From the cell containing the given text, extract its center point as [x, y] coordinate. 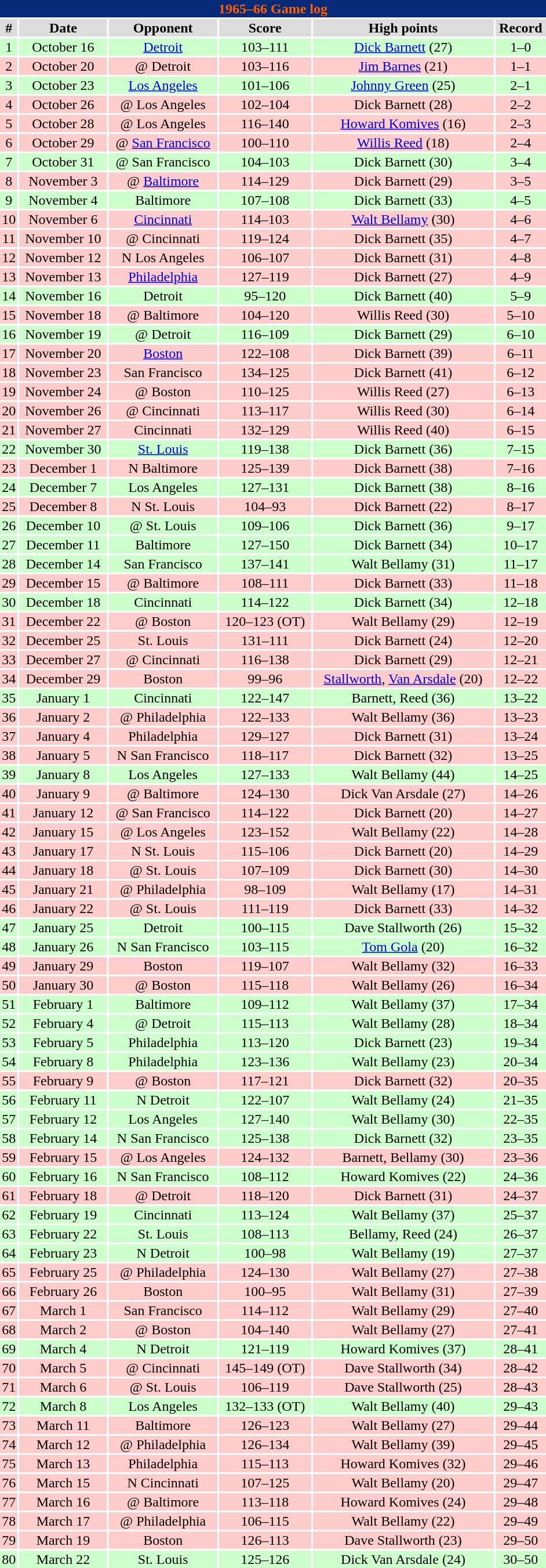
127–131 [265, 487]
104–103 [265, 162]
129–127 [265, 736]
15 [9, 315]
Willis Reed (40) [403, 430]
6–15 [520, 430]
107–109 [265, 870]
111–119 [265, 908]
November 26 [63, 411]
N Cincinnati [163, 1483]
126–123 [265, 1425]
122–108 [265, 353]
January 12 [63, 813]
122–133 [265, 717]
125–138 [265, 1138]
March 1 [63, 1310]
70 [9, 1368]
14–32 [520, 908]
October 23 [63, 85]
N Baltimore [163, 468]
20–35 [520, 1081]
20 [9, 411]
13–22 [520, 698]
19–34 [520, 1042]
12 [9, 258]
Walt Bellamy (24) [403, 1100]
29–43 [520, 1406]
January 22 [63, 908]
9 [9, 200]
54 [9, 1062]
127–119 [265, 277]
7–15 [520, 449]
102–104 [265, 104]
132–129 [265, 430]
6–10 [520, 334]
February 8 [63, 1062]
Dick Barnett (41) [403, 372]
107–108 [265, 200]
March 15 [63, 1483]
15–32 [520, 928]
58 [9, 1138]
114–112 [265, 1310]
51 [9, 1004]
110–125 [265, 392]
January 15 [63, 832]
14–26 [520, 794]
32 [9, 640]
125–126 [265, 1559]
122–107 [265, 1100]
14–29 [520, 851]
March 2 [63, 1330]
80 [9, 1559]
101–106 [265, 85]
1 [9, 47]
February 26 [63, 1291]
2–1 [520, 85]
17–34 [520, 1004]
56 [9, 1100]
43 [9, 851]
19 [9, 392]
52 [9, 1023]
December 25 [63, 640]
14–31 [520, 889]
10 [9, 219]
29–49 [520, 1521]
1–0 [520, 47]
Howard Komives (22) [403, 1176]
64 [9, 1253]
9–17 [520, 526]
2–3 [520, 124]
Barnett, Bellamy (30) [403, 1157]
January 8 [63, 774]
February 12 [63, 1119]
February 19 [63, 1215]
123–136 [265, 1062]
7–16 [520, 468]
11–17 [520, 564]
31 [9, 621]
46 [9, 908]
March 16 [63, 1502]
126–113 [265, 1540]
120–123 (OT) [265, 621]
January 9 [63, 794]
November 12 [63, 258]
2–2 [520, 104]
Date [63, 28]
February 1 [63, 1004]
4–6 [520, 219]
12–19 [520, 621]
4–7 [520, 238]
March 13 [63, 1464]
Dick Barnett (22) [403, 506]
December 18 [63, 602]
12–18 [520, 602]
Walt Bellamy (20) [403, 1483]
137–141 [265, 564]
14–25 [520, 774]
27–39 [520, 1291]
39 [9, 774]
4–9 [520, 277]
131–111 [265, 640]
January 29 [63, 966]
January 5 [63, 755]
127–140 [265, 1119]
77 [9, 1502]
Dick Van Arsdale (24) [403, 1559]
53 [9, 1042]
Score [265, 28]
Walt Bellamy (40) [403, 1406]
13–24 [520, 736]
Walt Bellamy (19) [403, 1253]
Dick Barnett (28) [403, 104]
4 [9, 104]
November 30 [63, 449]
Howard Komives (24) [403, 1502]
Walt Bellamy (26) [403, 985]
108–112 [265, 1176]
118–120 [265, 1196]
127–150 [265, 545]
79 [9, 1540]
124–132 [265, 1157]
66 [9, 1291]
100–115 [265, 928]
December 15 [63, 583]
38 [9, 755]
8–17 [520, 506]
41 [9, 813]
4–5 [520, 200]
February 16 [63, 1176]
116–140 [265, 124]
18–34 [520, 1023]
29–50 [520, 1540]
26 [9, 526]
January 4 [63, 736]
November 20 [63, 353]
February 14 [63, 1138]
24–36 [520, 1176]
59 [9, 1157]
Walt Bellamy (28) [403, 1023]
11–18 [520, 583]
100–98 [265, 1253]
95–120 [265, 296]
145–149 (OT) [265, 1368]
106–119 [265, 1387]
65 [9, 1272]
24–37 [520, 1196]
February 25 [63, 1272]
December 11 [63, 545]
113–124 [265, 1215]
December 7 [63, 487]
February 18 [63, 1196]
69 [9, 1349]
October 31 [63, 162]
3–4 [520, 162]
8 [9, 181]
22 [9, 449]
March 4 [63, 1349]
13 [9, 277]
High points [403, 28]
Tom Gola (20) [403, 947]
Dick Van Arsdale (27) [403, 794]
21 [9, 430]
78 [9, 1521]
Barnett, Reed (36) [403, 698]
October 28 [63, 124]
123–152 [265, 832]
71 [9, 1387]
February 9 [63, 1081]
109–112 [265, 1004]
49 [9, 966]
24 [9, 487]
January 25 [63, 928]
November 24 [63, 392]
December 27 [63, 660]
2–4 [520, 143]
67 [9, 1310]
76 [9, 1483]
November 4 [63, 200]
Dave Stallworth (23) [403, 1540]
100–110 [265, 143]
December 14 [63, 564]
14–27 [520, 813]
122–147 [265, 698]
# [9, 28]
23 [9, 468]
Dick Barnett (24) [403, 640]
February 11 [63, 1100]
104–140 [265, 1330]
113–120 [265, 1042]
115–106 [265, 851]
62 [9, 1215]
November 18 [63, 315]
December 10 [63, 526]
October 26 [63, 104]
25–37 [520, 1215]
December 8 [63, 506]
January 30 [63, 985]
29–48 [520, 1502]
Walt Bellamy (32) [403, 966]
107–125 [265, 1483]
125–139 [265, 468]
11 [9, 238]
November 23 [63, 372]
27–38 [520, 1272]
21–35 [520, 1100]
January 2 [63, 717]
29 [9, 583]
5–10 [520, 315]
Dave Stallworth (34) [403, 1368]
42 [9, 832]
37 [9, 736]
29–46 [520, 1464]
March 22 [63, 1559]
1965–66 Game log [273, 9]
5–9 [520, 296]
134–125 [265, 372]
27–41 [520, 1330]
February 22 [63, 1234]
Willis Reed (27) [403, 392]
108–111 [265, 583]
Howard Komives (16) [403, 124]
October 29 [63, 143]
113–118 [265, 1502]
12–21 [520, 660]
December 29 [63, 679]
30–50 [520, 1559]
March 19 [63, 1540]
127–133 [265, 774]
116–138 [265, 660]
Dick Barnett (40) [403, 296]
Jim Barnes (21) [403, 66]
63 [9, 1234]
34 [9, 679]
103–115 [265, 947]
14 [9, 296]
February 15 [63, 1157]
35 [9, 698]
March 5 [63, 1368]
104–93 [265, 506]
N Los Angeles [163, 258]
Dick Barnett (39) [403, 353]
23–36 [520, 1157]
126–134 [265, 1444]
3–5 [520, 181]
1–1 [520, 66]
Bellamy, Reed (24) [403, 1234]
47 [9, 928]
74 [9, 1444]
23–35 [520, 1138]
75 [9, 1464]
Howard Komives (32) [403, 1464]
6–13 [520, 392]
113–117 [265, 411]
10–17 [520, 545]
Dave Stallworth (25) [403, 1387]
Dave Stallworth (26) [403, 928]
January 21 [63, 889]
November 6 [63, 219]
Opponent [163, 28]
26–37 [520, 1234]
27–40 [520, 1310]
16–32 [520, 947]
November 16 [63, 296]
3 [9, 85]
Walt Bellamy (36) [403, 717]
73 [9, 1425]
14–28 [520, 832]
121–119 [265, 1349]
6–12 [520, 372]
29–47 [520, 1483]
7 [9, 162]
22–35 [520, 1119]
8–16 [520, 487]
January 1 [63, 698]
28–41 [520, 1349]
45 [9, 889]
61 [9, 1196]
40 [9, 794]
13–25 [520, 755]
17 [9, 353]
55 [9, 1081]
12–22 [520, 679]
March 17 [63, 1521]
25 [9, 506]
March 6 [63, 1387]
103–111 [265, 47]
48 [9, 947]
119–138 [265, 449]
February 4 [63, 1023]
Record [520, 28]
18 [9, 372]
72 [9, 1406]
6–14 [520, 411]
November 27 [63, 430]
57 [9, 1119]
Howard Komives (37) [403, 1349]
28 [9, 564]
November 13 [63, 277]
68 [9, 1330]
60 [9, 1176]
118–117 [265, 755]
March 11 [63, 1425]
Walt Bellamy (23) [403, 1062]
Stallworth, Van Arsdale (20) [403, 679]
November 10 [63, 238]
Walt Bellamy (39) [403, 1444]
16–34 [520, 985]
50 [9, 985]
132–133 (OT) [265, 1406]
December 22 [63, 621]
5 [9, 124]
Johnny Green (25) [403, 85]
13–23 [520, 717]
117–121 [265, 1081]
January 18 [63, 870]
March 12 [63, 1444]
119–107 [265, 966]
108–113 [265, 1234]
January 26 [63, 947]
20–34 [520, 1062]
29–45 [520, 1444]
100–95 [265, 1291]
Dick Barnett (35) [403, 238]
109–106 [265, 526]
6–11 [520, 353]
12–20 [520, 640]
Dick Barnett (23) [403, 1042]
4–8 [520, 258]
December 1 [63, 468]
16 [9, 334]
106–107 [265, 258]
106–115 [265, 1521]
98–109 [265, 889]
2 [9, 66]
16–33 [520, 966]
November 19 [63, 334]
36 [9, 717]
Willis Reed (18) [403, 143]
119–124 [265, 238]
6 [9, 143]
Walt Bellamy (17) [403, 889]
114–103 [265, 219]
February 5 [63, 1042]
115–118 [265, 985]
28–43 [520, 1387]
October 16 [63, 47]
33 [9, 660]
28–42 [520, 1368]
November 3 [63, 181]
Walt Bellamy (44) [403, 774]
114–129 [265, 181]
30 [9, 602]
March 8 [63, 1406]
October 20 [63, 66]
14–30 [520, 870]
27–37 [520, 1253]
99–96 [265, 679]
27 [9, 545]
February 23 [63, 1253]
104–120 [265, 315]
January 17 [63, 851]
103–116 [265, 66]
116–109 [265, 334]
44 [9, 870]
29–44 [520, 1425]
